Scan for the cell matching the given text and deliver its [X, Y] coordinate at center. 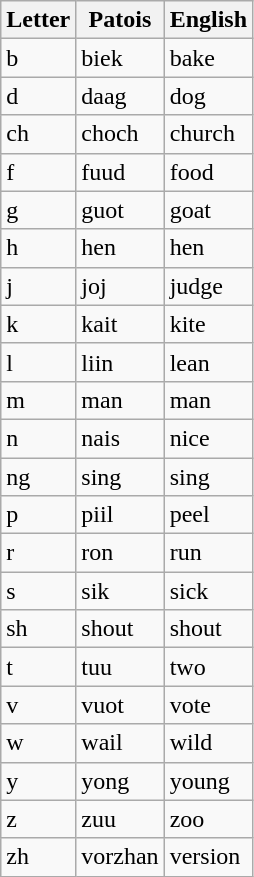
joj [120, 286]
vorzhan [120, 857]
b [38, 58]
j [38, 286]
s [38, 591]
bake [208, 58]
fuud [120, 172]
n [38, 438]
f [38, 172]
zoo [208, 819]
m [38, 400]
zuu [120, 819]
nice [208, 438]
guot [120, 210]
judge [208, 286]
choch [120, 134]
r [38, 553]
ch [38, 134]
wild [208, 743]
vuot [120, 705]
peel [208, 515]
ron [120, 553]
h [38, 248]
biek [120, 58]
lean [208, 362]
goat [208, 210]
k [38, 324]
piil [120, 515]
y [38, 781]
w [38, 743]
Patois [120, 20]
tuu [120, 667]
food [208, 172]
wail [120, 743]
p [38, 515]
v [38, 705]
z [38, 819]
zh [38, 857]
sick [208, 591]
l [38, 362]
English [208, 20]
liin [120, 362]
vote [208, 705]
version [208, 857]
ng [38, 477]
kait [120, 324]
run [208, 553]
dog [208, 96]
kite [208, 324]
t [38, 667]
sik [120, 591]
daag [120, 96]
church [208, 134]
nais [120, 438]
young [208, 781]
sh [38, 629]
g [38, 210]
two [208, 667]
Letter [38, 20]
d [38, 96]
yong [120, 781]
